Pinpoint the cell where the given text exists, returning its [X, Y] midpoint coordinate. 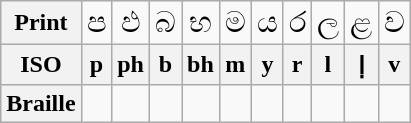
ph [131, 65]
ව [394, 23]
ඵ [131, 23]
ම [235, 23]
y [267, 65]
Print [41, 23]
Braille [41, 103]
ḷ [362, 65]
b [165, 65]
ය [267, 23]
ප [96, 23]
භ [201, 23]
r [297, 65]
බ [165, 23]
bh [201, 65]
m [235, 65]
ල [328, 23]
ළ [362, 23]
p [96, 65]
v [394, 65]
l [328, 65]
ISO [41, 65]
ර [297, 23]
